Determine the [x, y] coordinate at the center of the cell enclosing the given text.  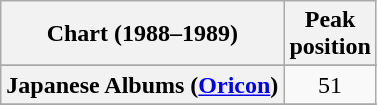
Chart (1988–1989) [142, 34]
Japanese Albums (Oricon) [142, 85]
Peakposition [330, 34]
51 [330, 85]
